Extract the (X, Y) coordinate from the center of the cell holding the provided text.  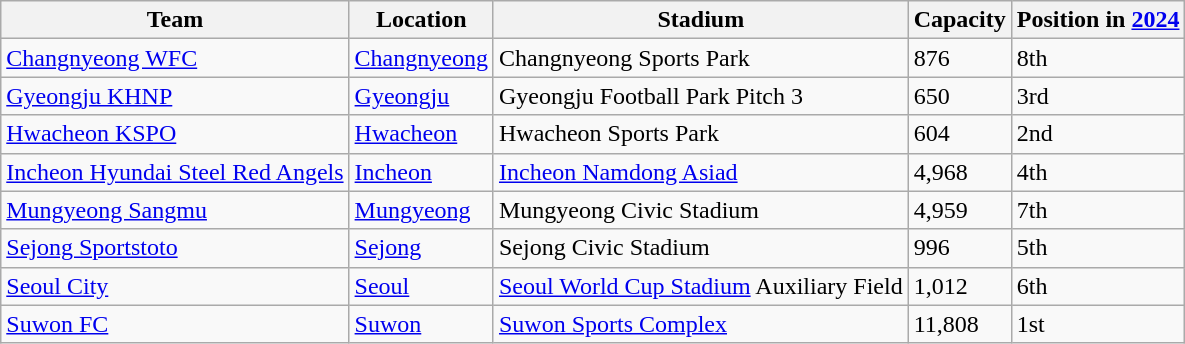
Gyeongju KHNP (175, 96)
Seoul World Cup Stadium Auxiliary Field (700, 286)
1st (1098, 324)
Hwacheon (421, 134)
Team (175, 20)
4,968 (960, 172)
3rd (1098, 96)
7th (1098, 210)
Position in 2024 (1098, 20)
6th (1098, 286)
Gyeongju Football Park Pitch 3 (700, 96)
Sejong Civic Stadium (700, 248)
Suwon (421, 324)
Incheon (421, 172)
Suwon FC (175, 324)
Hwacheon KSPO (175, 134)
Stadium (700, 20)
2nd (1098, 134)
Incheon Hyundai Steel Red Angels (175, 172)
Changnyeong (421, 58)
11,808 (960, 324)
650 (960, 96)
Location (421, 20)
604 (960, 134)
8th (1098, 58)
Changnyeong Sports Park (700, 58)
Mungyeong (421, 210)
Hwacheon Sports Park (700, 134)
Incheon Namdong Asiad (700, 172)
Gyeongju (421, 96)
Changnyeong WFC (175, 58)
Sejong (421, 248)
Capacity (960, 20)
5th (1098, 248)
4,959 (960, 210)
Suwon Sports Complex (700, 324)
Mungyeong Sangmu (175, 210)
Seoul (421, 286)
1,012 (960, 286)
Sejong Sportstoto (175, 248)
Mungyeong Civic Stadium (700, 210)
876 (960, 58)
Seoul City (175, 286)
996 (960, 248)
4th (1098, 172)
